Return the [X, Y] coordinate for the center point of the cell that contains the specified text.  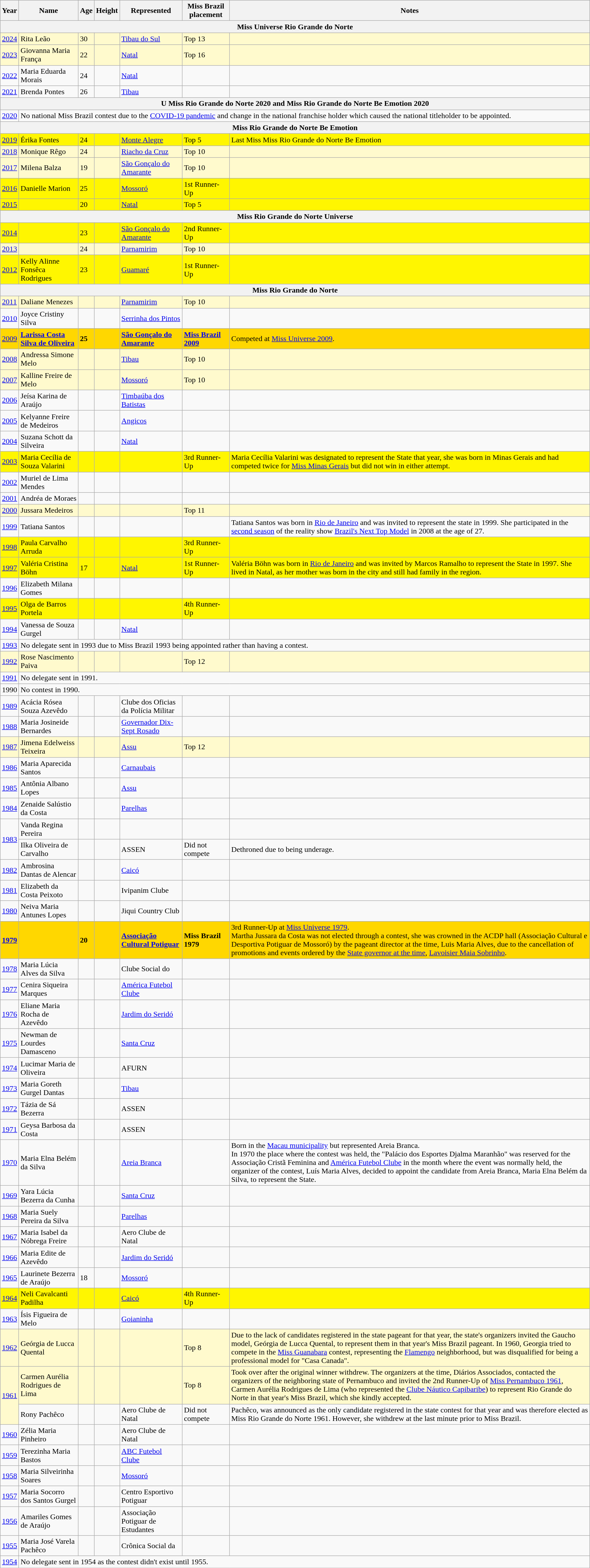
17 [86, 567]
1959 [9, 1455]
2009 [9, 339]
Maria Elna Belém da Silva [49, 1163]
2022 [9, 76]
1990 [9, 690]
Amariles Gomes de Araújo [49, 1521]
Geysa Barbosa da Costa [49, 1129]
Associação Cultural Potiguar [151, 940]
Ambrosina Dantas de Alencar [49, 870]
2nd Runner-Up [206, 233]
1968 [9, 1216]
1997 [9, 567]
2011 [9, 302]
Goianinha [151, 1319]
Tázia de Sá Bezerra [49, 1109]
Kelly Alinne Fonsêca Rodrigues [49, 270]
Andréa de Moraes [49, 499]
2017 [9, 168]
Acácia Rósea Souza Azevêdo [49, 706]
1963 [9, 1319]
Top 11 [206, 510]
Dethroned due to being underage. [410, 850]
Milena Balza [49, 168]
No delegate sent in 1991. [304, 678]
1988 [9, 726]
2004 [9, 441]
Notes [410, 11]
Rita Leão [49, 39]
1958 [9, 1476]
Jimena Edelweiss Teixeira [49, 747]
Suzana Schott da Silveira [49, 441]
2006 [9, 400]
Terezinha Maria Bastos [49, 1455]
Areia Branca [151, 1163]
1971 [9, 1129]
1960 [9, 1435]
2014 [9, 233]
1962 [9, 1348]
2001 [9, 499]
Daliane Menezes [49, 302]
1991 [9, 678]
Maria Edite de Azevêdo [49, 1257]
1979 [9, 940]
1975 [9, 1043]
Larissa Costa Silva de Oliveira [49, 339]
1955 [9, 1546]
No delegate sent in 1993 due to Miss Brazil 1993 being appointed rather than having a contest. [304, 645]
2015 [9, 205]
Age [86, 11]
1987 [9, 747]
1966 [9, 1257]
1964 [9, 1298]
Muriel de Lima Mendes [49, 482]
1965 [9, 1278]
22 [86, 55]
Represented [151, 11]
Clube Social do [151, 969]
Giovanna Maria França [49, 55]
Brenda Pontes [49, 92]
2019 [9, 140]
1998 [9, 547]
Neli Cavalcanti Padilha [49, 1298]
Top 13 [206, 39]
Ísis Figueira de Melo [49, 1319]
Vanda Regina Pereira [49, 829]
Riacho da Cruz [151, 151]
1954 [9, 1562]
Elizabeth da Costa Peixoto [49, 891]
2020 [9, 116]
Miss Rio Grande do Norte [295, 290]
Miss Rio Grande do Norte Universe [295, 217]
1956 [9, 1521]
Kelyanne Freire de Medeiros [49, 421]
Tibau do Sul [151, 39]
1986 [9, 767]
Rose Nascimento Paiva [49, 661]
2023 [9, 55]
1989 [9, 706]
Serrinha dos Pintos [151, 318]
Last Miss Miss Rio Grande do Norte Be Emotion [410, 140]
Ivipanim Clube [151, 891]
1981 [9, 891]
2016 [9, 188]
1977 [9, 989]
1974 [9, 1068]
Carnaubais [151, 767]
1983 [9, 839]
Antônia Albano Lopes [49, 788]
1978 [9, 969]
AFURN [151, 1068]
América Futebol Clube [151, 989]
ABC Futebol Clube [151, 1455]
1985 [9, 788]
Angicos [151, 421]
Carmen Aurélia Rodrigues de Lima [49, 1385]
2008 [9, 359]
Timbaúba dos Batistas [151, 400]
19 [86, 168]
1973 [9, 1088]
Cenira Siqueira Marques [49, 989]
1980 [9, 911]
2000 [9, 510]
Top 16 [206, 55]
Elizabeth Milana Gomes [49, 588]
Danielle Marion [49, 188]
Maria Suely Pereira da Silva [49, 1216]
Governador Dix-Sept Rosado [151, 726]
Zenaide Salústio da Costa [49, 809]
2010 [9, 318]
Neiva Maria Antunes Lopes [49, 911]
1992 [9, 661]
Newman de Lourdes Damasceno [49, 1043]
18 [86, 1278]
Érika Fontes [49, 140]
Maria Socorro dos Santos Gurgel [49, 1496]
Eliane Maria Rocha de Azevêdo [49, 1014]
1961 [9, 1395]
1994 [9, 629]
1999 [9, 527]
Yara Lúcia Bezerra da Cunha [49, 1196]
Maria Cecília de Souza Valarini [49, 462]
No delegate sent in 1954 as the contest didn't exist until 1955. [304, 1562]
Miss Brazil 2009 [206, 339]
1995 [9, 608]
2007 [9, 380]
Rony Pachêco [49, 1414]
2002 [9, 482]
Jussara Medeiros [49, 510]
Miss Brazil 1979 [206, 940]
Valéria Cristina Böhn [49, 567]
Andressa Simone Melo [49, 359]
Monte Alegre [151, 140]
2021 [9, 92]
2018 [9, 151]
1967 [9, 1237]
Name [49, 11]
Ilka Oliveira de Carvalho [49, 850]
Laurinete Bezerra de Araújo [49, 1278]
Miss Universe Rio Grande do Norte [295, 27]
1970 [9, 1163]
Maria Josineide Bernardes [49, 726]
1996 [9, 588]
Maria Isabel da Nóbrega Freire [49, 1237]
1984 [9, 809]
1993 [9, 645]
Miss Brazil placement [206, 11]
Lucimar Maria de Oliveira [49, 1068]
Jeísa Karina de Araújo [49, 400]
Associação Potiguar de Estudantes [151, 1521]
Jiqui Country Club [151, 911]
Geórgia de Lucca Quental [49, 1348]
1957 [9, 1496]
Maria Aparecida Santos [49, 767]
1976 [9, 1014]
Miss Rio Grande do Norte Be Emotion [295, 128]
Vanessa de Souza Gurgel [49, 629]
26 [86, 92]
Guamaré [151, 270]
30 [86, 39]
Crônica Social da [151, 1546]
1969 [9, 1196]
2024 [9, 39]
Tatiana Santos [49, 527]
Maria Eduarda Morais [49, 76]
Olga de Barros Portela [49, 608]
2013 [9, 249]
2003 [9, 462]
2012 [9, 270]
Maria Goreth Gurgel Dantas [49, 1088]
Competed at Miss Universe 2009. [410, 339]
Paula Carvalho Arruda [49, 547]
Maria José Varela Pachêco [49, 1546]
Kalline Freire de Melo [49, 380]
1972 [9, 1109]
Centro Esportivo Potiguar [151, 1496]
Maria Silveirinha Soares [49, 1476]
Height [107, 11]
Maria Lúcia Alves da Silva [49, 969]
Zélia Maria Pinheiro [49, 1435]
U Miss Rio Grande do Norte 2020 and Miss Rio Grande do Norte Be Emotion 2020 [295, 104]
2005 [9, 421]
Year [9, 11]
Clube dos Oficias da Polícia Militar [151, 706]
Monique Rêgo [49, 151]
No contest in 1990. [304, 690]
Joyce Cristiny Silva [49, 318]
1982 [9, 870]
